Return the [X, Y] coordinate for the center point of the cell that contains the specified text.  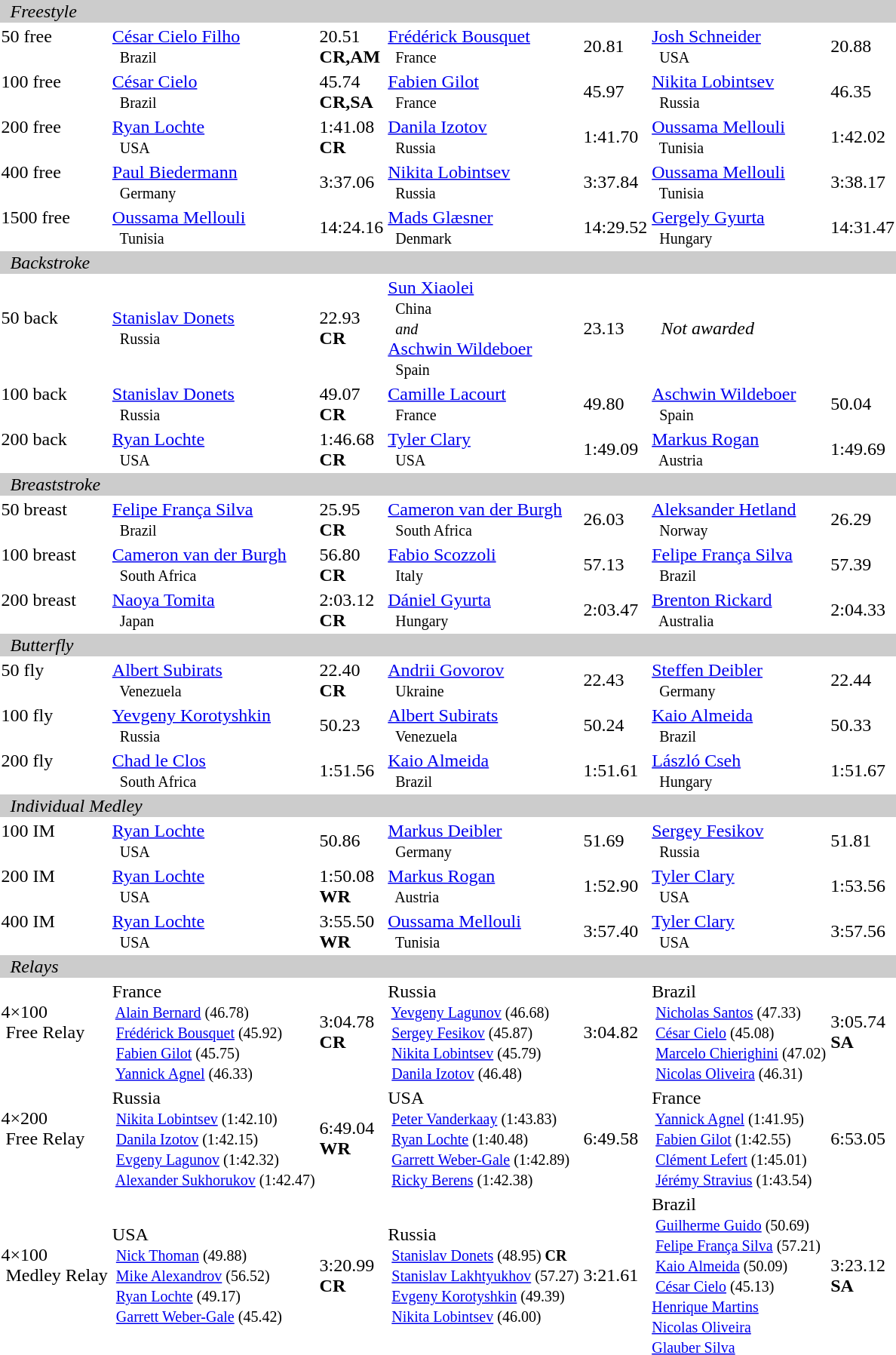
50.24 [615, 726]
1:42.02 [863, 137]
51.69 [615, 840]
Aleksander Hetland Norway [739, 519]
3:37.06 [351, 183]
50 back [54, 328]
1:51.56 [351, 771]
50 free [54, 47]
22.43 [615, 681]
100 free [54, 92]
Gergely Gyurta Hungary [739, 228]
1500 free [54, 228]
50.04 [863, 404]
Individual Medley [448, 806]
3:37.84 [615, 183]
100 back [54, 404]
1:46.68CR [351, 450]
20.81 [615, 47]
Russia Yevgeny Lagunov (46.68) Sergey Fesikov (45.87) Nikita Lobintsev (45.79) Danila Izotov (46.48) [483, 1032]
200 breast [54, 610]
1:49.09 [615, 450]
Brazil Nicholas Santos (47.33) César Cielo (45.08) Marcelo Chierighini (47.02) Nicolas Oliveira (46.31) [739, 1032]
100 IM [54, 840]
Not awarded [774, 328]
Relays [448, 966]
100 breast [54, 564]
200 IM [54, 886]
Brenton Rickard Australia [739, 610]
3:55.50WR [351, 931]
4×100 Free Relay [54, 1032]
1:50.08WR [351, 886]
6:49.58 [615, 1138]
6:53.05 [863, 1138]
France Yannick Agnel (1:41.95) Fabien Gilot (1:42.55) Clément Lefert (1:45.01) Jérémy Stravius (1:43.54) [739, 1138]
50 fly [54, 681]
22.93CR [351, 328]
1:51.67 [863, 771]
49.07CR [351, 404]
Fabio Scozzoli Italy [483, 564]
Danila Izotov Russia [483, 137]
2:03.47 [615, 610]
20.88 [863, 47]
57.39 [863, 564]
50.23 [351, 726]
Sun Xiaolei China andAschwin Wildeboer Spain [483, 328]
Sergey Fesikov Russia [739, 840]
45.97 [615, 92]
14:31.47 [863, 228]
56.80CR [351, 564]
200 free [54, 137]
USA Peter Vanderkaay (1:43.83) Ryan Lochte (1:40.48) Garrett Weber-Gale (1:42.89) Ricky Berens (1:42.38) [483, 1138]
2:04.33 [863, 610]
3:57.56 [863, 931]
2:03.12CR [351, 610]
Camille Lacourt France [483, 404]
45.74CR,SA [351, 92]
Butterfly [448, 645]
3:05.74SA [863, 1032]
Mads Glæsner Denmark [483, 228]
3:57.40 [615, 931]
20.51CR,AM [351, 47]
1:41.70 [615, 137]
Frédérick Bousquet France [483, 47]
Josh Schneider USA [739, 47]
50 breast [54, 519]
3:04.78CR [351, 1032]
Fabien Gilot France [483, 92]
Chad le Clos South Africa [213, 771]
14:24.16 [351, 228]
25.95CR [351, 519]
1:51.61 [615, 771]
400 IM [54, 931]
Paul Biedermann Germany [213, 183]
46.35 [863, 92]
Breaststroke [448, 484]
51.81 [863, 840]
Backstroke [448, 263]
Russia Nikita Lobintsev (1:42.10) Danila Izotov (1:42.15) Evgeny Lagunov (1:42.32) Alexander Sukhorukov (1:42.47) [213, 1138]
57.13 [615, 564]
26.29 [863, 519]
200 back [54, 450]
26.03 [615, 519]
50.33 [863, 726]
14:29.52 [615, 228]
3:04.82 [615, 1032]
1:49.69 [863, 450]
49.80 [615, 404]
France Alain Bernard (46.78) Frédérick Bousquet (45.92) Fabien Gilot (45.75) Yannick Agnel (46.33) [213, 1032]
1:41.08CR [351, 137]
César Cielo Brazil [213, 92]
César Cielo Filho Brazil [213, 47]
50.86 [351, 840]
László Cseh Hungary [739, 771]
6:49.04WR [351, 1138]
200 fly [54, 771]
22.40CR [351, 681]
400 free [54, 183]
Freestyle [448, 11]
23.13 [615, 328]
1:52.90 [615, 886]
Aschwin Wildeboer Spain [739, 404]
Yevgeny Korotyshkin Russia [213, 726]
Naoya Tomita Japan [213, 610]
Dániel Gyurta Hungary [483, 610]
22.44 [863, 681]
1:53.56 [863, 886]
Markus Deibler Germany [483, 840]
4×200 Free Relay [54, 1138]
Andrii Govorov Ukraine [483, 681]
Steffen Deibler Germany [739, 681]
100 fly [54, 726]
3:38.17 [863, 183]
